For the text-containing cell, return its midpoint in (x, y) coordinate format. 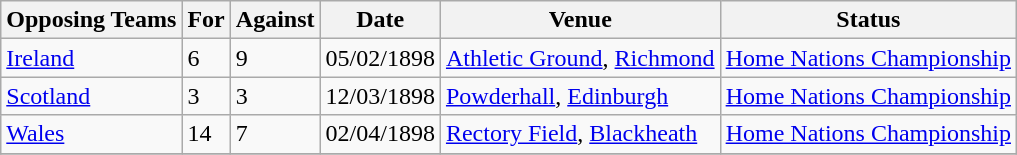
Rectory Field, Blackheath (580, 134)
14 (206, 134)
Scotland (92, 96)
Opposing Teams (92, 20)
9 (275, 58)
7 (275, 134)
Athletic Ground, Richmond (580, 58)
05/02/1898 (380, 58)
12/03/1898 (380, 96)
02/04/1898 (380, 134)
Date (380, 20)
Venue (580, 20)
Wales (92, 134)
For (206, 20)
Status (868, 20)
Ireland (92, 58)
Powderhall, Edinburgh (580, 96)
6 (206, 58)
Against (275, 20)
